Capture the cell that displays the provided text and extract its (X, Y) central coordinate. 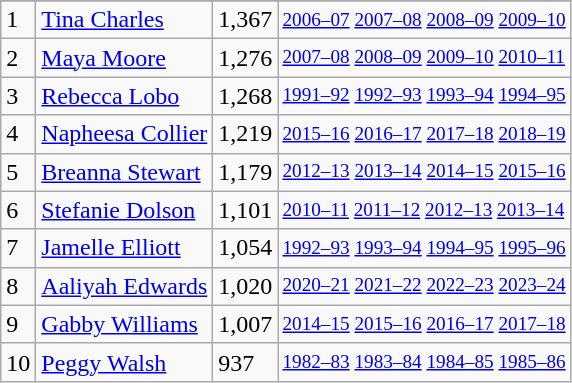
1991–92 1992–93 1993–94 1994–95 (424, 96)
2007–08 2008–09 2009–10 2010–11 (424, 58)
5 (18, 172)
1,101 (246, 210)
1,054 (246, 248)
2015–16 2016–17 2017–18 2018–19 (424, 134)
2012–13 2013–14 2014–15 2015–16 (424, 172)
Napheesa Collier (124, 134)
4 (18, 134)
1,020 (246, 286)
Peggy Walsh (124, 362)
10 (18, 362)
1,007 (246, 324)
2 (18, 58)
3 (18, 96)
937 (246, 362)
7 (18, 248)
1,367 (246, 20)
Tina Charles (124, 20)
Stefanie Dolson (124, 210)
6 (18, 210)
2010–11 2011–12 2012–13 2013–14 (424, 210)
Jamelle Elliott (124, 248)
1,219 (246, 134)
1982–83 1983–84 1984–85 1985–86 (424, 362)
Aaliyah Edwards (124, 286)
Maya Moore (124, 58)
9 (18, 324)
1992–93 1993–94 1994–95 1995–96 (424, 248)
2006–07 2007–08 2008–09 2009–10 (424, 20)
1 (18, 20)
Gabby Williams (124, 324)
Rebecca Lobo (124, 96)
1,179 (246, 172)
2014–15 2015–16 2016–17 2017–18 (424, 324)
Breanna Stewart (124, 172)
1,268 (246, 96)
8 (18, 286)
1,276 (246, 58)
2020–21 2021–22 2022–23 2023–24 (424, 286)
